Return (X, Y) of the center of cell containing provided text 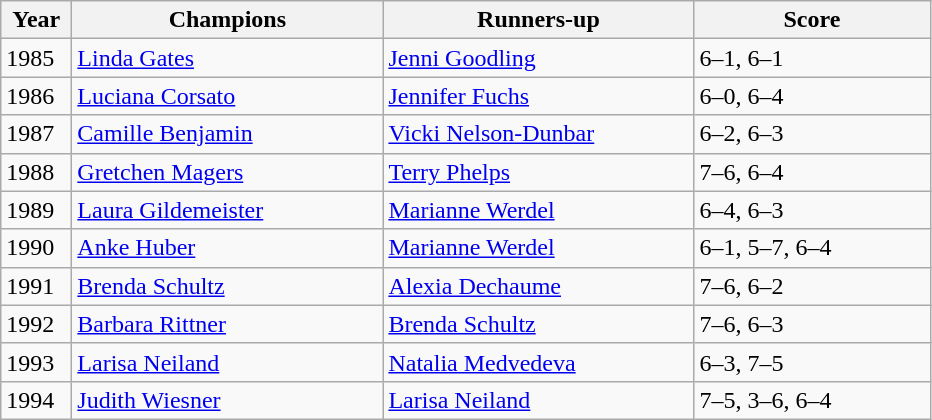
Vicki Nelson-Dunbar (538, 134)
1992 (36, 324)
Champions (228, 20)
1994 (36, 400)
Judith Wiesner (228, 400)
1990 (36, 248)
6–1, 5–7, 6–4 (812, 248)
Natalia Medvedeva (538, 362)
6–3, 7–5 (812, 362)
Camille Benjamin (228, 134)
7–6, 6–2 (812, 286)
1987 (36, 134)
6–1, 6–1 (812, 58)
Runners-up (538, 20)
1991 (36, 286)
1986 (36, 96)
6–2, 6–3 (812, 134)
Year (36, 20)
1988 (36, 172)
7–5, 3–6, 6–4 (812, 400)
Alexia Dechaume (538, 286)
Jennifer Fuchs (538, 96)
Jenni Goodling (538, 58)
6–4, 6–3 (812, 210)
1985 (36, 58)
Laura Gildemeister (228, 210)
7–6, 6–3 (812, 324)
6–0, 6–4 (812, 96)
7–6, 6–4 (812, 172)
Anke Huber (228, 248)
1989 (36, 210)
1993 (36, 362)
Luciana Corsato (228, 96)
Barbara Rittner (228, 324)
Gretchen Magers (228, 172)
Linda Gates (228, 58)
Score (812, 20)
Terry Phelps (538, 172)
